From the cell containing the given text, extract its center point as (X, Y) coordinate. 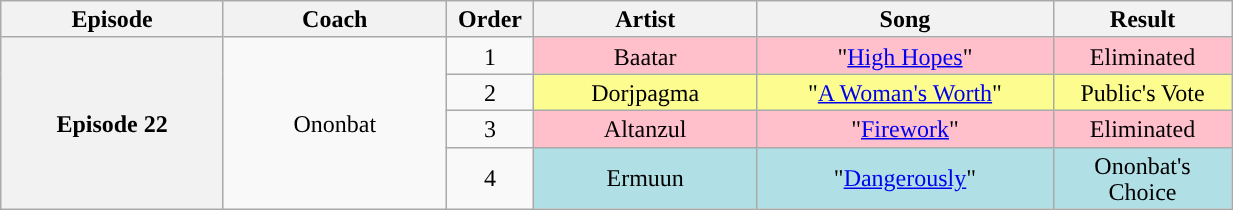
"High Hopes" (906, 56)
Episode 22 (112, 123)
3 (490, 128)
Song (906, 20)
"Firework" (906, 128)
Dorjpagma (646, 92)
Episode (112, 20)
Order (490, 20)
Coach (334, 20)
Altanzul (646, 128)
Artist (646, 20)
4 (490, 178)
Ermuun (646, 178)
Ononbat (334, 123)
"Dangerously" (906, 178)
2 (490, 92)
"A Woman's Worth" (906, 92)
Public's Vote (1142, 92)
Result (1142, 20)
Baatar (646, 56)
1 (490, 56)
Ononbat's Choice (1142, 178)
